Output the (X, Y) coordinate of the center of the cell containing the given text.  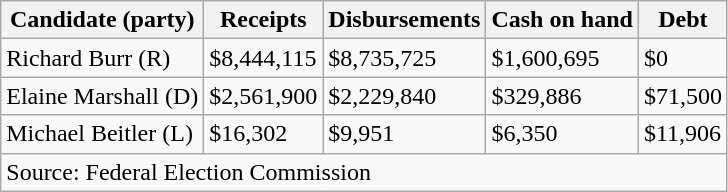
$6,350 (562, 134)
$16,302 (264, 134)
$8,444,115 (264, 58)
$329,886 (562, 96)
Richard Burr (R) (102, 58)
$2,229,840 (404, 96)
$11,906 (682, 134)
$8,735,725 (404, 58)
Candidate (party) (102, 20)
$9,951 (404, 134)
Source: Federal Election Commission (364, 172)
Disbursements (404, 20)
$0 (682, 58)
$2,561,900 (264, 96)
Debt (682, 20)
Michael Beitler (L) (102, 134)
Receipts (264, 20)
$1,600,695 (562, 58)
Elaine Marshall (D) (102, 96)
Cash on hand (562, 20)
$71,500 (682, 96)
